Scan for the cell matching the given text and deliver its (x, y) coordinate at center. 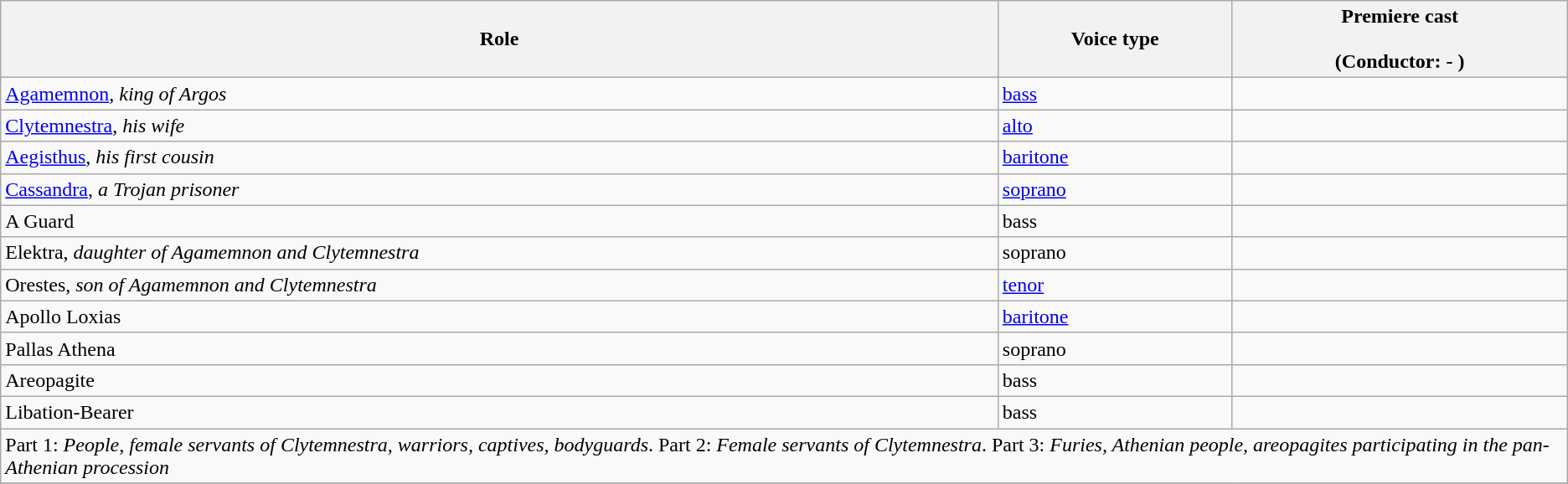
A Guard (499, 221)
Voice type (1115, 39)
Role (499, 39)
Orestes, son of Agamemnon and Clytemnestra (499, 285)
Elektra, daughter of Agamemnon and Clytemnestra (499, 253)
Agamemnon, king of Argos (499, 94)
tenor (1115, 285)
Pallas Athena (499, 348)
Premiere cast(Conductor: - ) (1400, 39)
Aegisthus, his first cousin (499, 157)
Apollo Loxias (499, 317)
Cassandra, a Trojan prisoner (499, 189)
Clytemnestra, his wife (499, 126)
Libation-Bearer (499, 412)
Areopagite (499, 380)
alto (1115, 126)
